Extract the (X, Y) coordinate from the center of the cell holding the provided text.  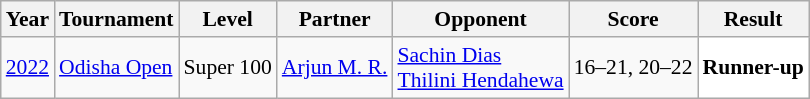
Sachin Dias Thilini Hendahewa (480, 68)
Odisha Open (116, 68)
16–21, 20–22 (634, 68)
Year (28, 19)
Super 100 (228, 68)
Score (634, 19)
Arjun M. R. (335, 68)
Opponent (480, 19)
2022 (28, 68)
Result (754, 19)
Runner-up (754, 68)
Tournament (116, 19)
Level (228, 19)
Partner (335, 19)
